For the text-containing cell, return its midpoint in [X, Y] coordinate format. 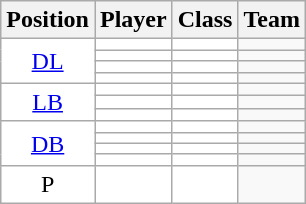
DB [48, 143]
Player [133, 20]
Position [48, 20]
P [48, 184]
LB [48, 102]
Team [272, 20]
DL [48, 61]
Class [205, 20]
